From the cell containing the given text, extract its center point as [x, y] coordinate. 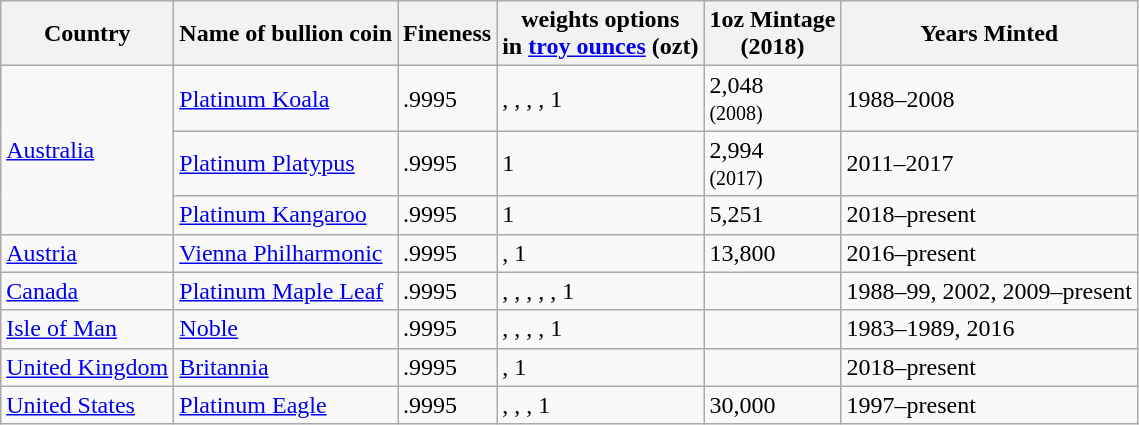
Britannia [286, 367]
, , , 1 [600, 405]
, , , , , 1 [600, 291]
2011–2017 [989, 164]
1988–2008 [989, 98]
30,000 [772, 405]
Canada [88, 291]
1988–99, 2002, 2009–present [989, 291]
Isle of Man [88, 329]
Fineness [448, 34]
Platinum Platypus [286, 164]
1997–present [989, 405]
1oz Mintage(2018) [772, 34]
Noble [286, 329]
weights optionsin troy ounces (ozt) [600, 34]
Platinum Koala [286, 98]
Platinum Eagle [286, 405]
2,994(2017) [772, 164]
Years Minted [989, 34]
Platinum Kangaroo [286, 215]
2016–present [989, 253]
Name of bullion coin [286, 34]
13,800 [772, 253]
Vienna Philharmonic [286, 253]
Country [88, 34]
1983–1989, 2016 [989, 329]
2,048(2008) [772, 98]
Platinum Maple Leaf [286, 291]
United States [88, 405]
5,251 [772, 215]
Australia [88, 150]
Austria [88, 253]
United Kingdom [88, 367]
